Locate the cell with the specified text and output its [X, Y] center coordinate. 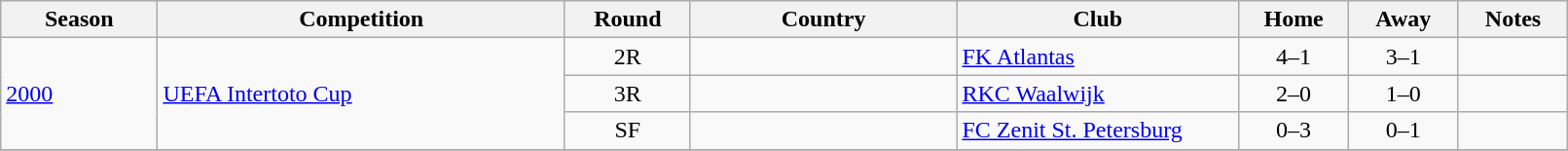
Season [80, 19]
4–1 [1295, 57]
FK Atlantas [1098, 57]
SF [627, 131]
2000 [80, 94]
3–1 [1404, 57]
UEFA Intertoto Cup [362, 94]
RKC Waalwijk [1098, 94]
3R [627, 94]
2R [627, 57]
Club [1098, 19]
Country [823, 19]
Round [627, 19]
0–1 [1404, 131]
Home [1295, 19]
Notes [1513, 19]
FC Zenit St. Petersburg [1098, 131]
0–3 [1295, 131]
2–0 [1295, 94]
Away [1404, 19]
Competition [362, 19]
1–0 [1404, 94]
